Return (X, Y) of the center of cell containing provided text 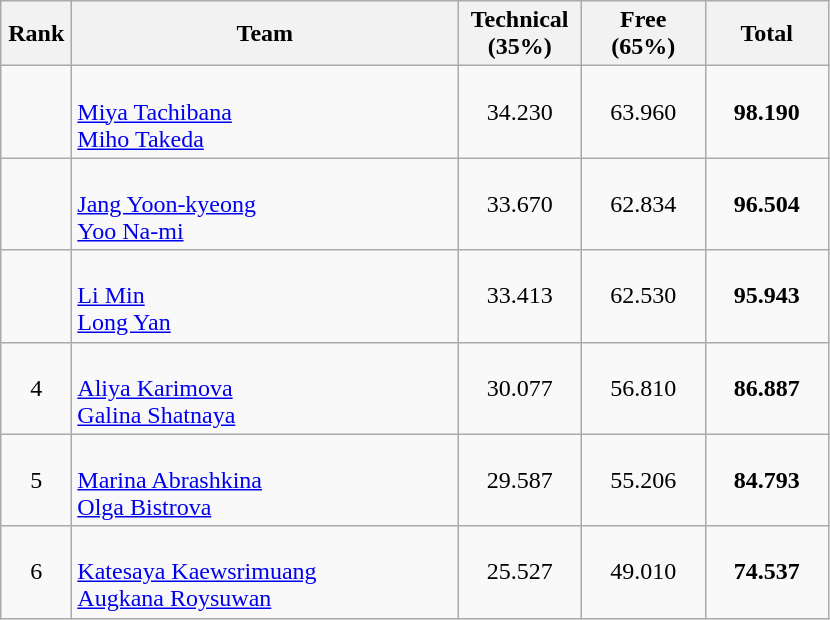
63.960 (643, 112)
55.206 (643, 480)
Total (767, 34)
33.413 (520, 296)
74.537 (767, 572)
86.887 (767, 388)
56.810 (643, 388)
84.793 (767, 480)
98.190 (767, 112)
Li MinLong Yan (265, 296)
62.834 (643, 204)
96.504 (767, 204)
49.010 (643, 572)
34.230 (520, 112)
Aliya KarimovaGalina Shatnaya (265, 388)
Miya TachibanaMiho Takeda (265, 112)
33.670 (520, 204)
4 (36, 388)
62.530 (643, 296)
Jang Yoon-kyeongYoo Na-mi (265, 204)
Rank (36, 34)
Technical(35%) (520, 34)
Free(65%) (643, 34)
6 (36, 572)
29.587 (520, 480)
95.943 (767, 296)
30.077 (520, 388)
Team (265, 34)
Katesaya KaewsrimuangAugkana Roysuwan (265, 572)
Marina AbrashkinaOlga Bistrova (265, 480)
25.527 (520, 572)
5 (36, 480)
